Scan for the cell matching the given text and deliver its [X, Y] coordinate at center. 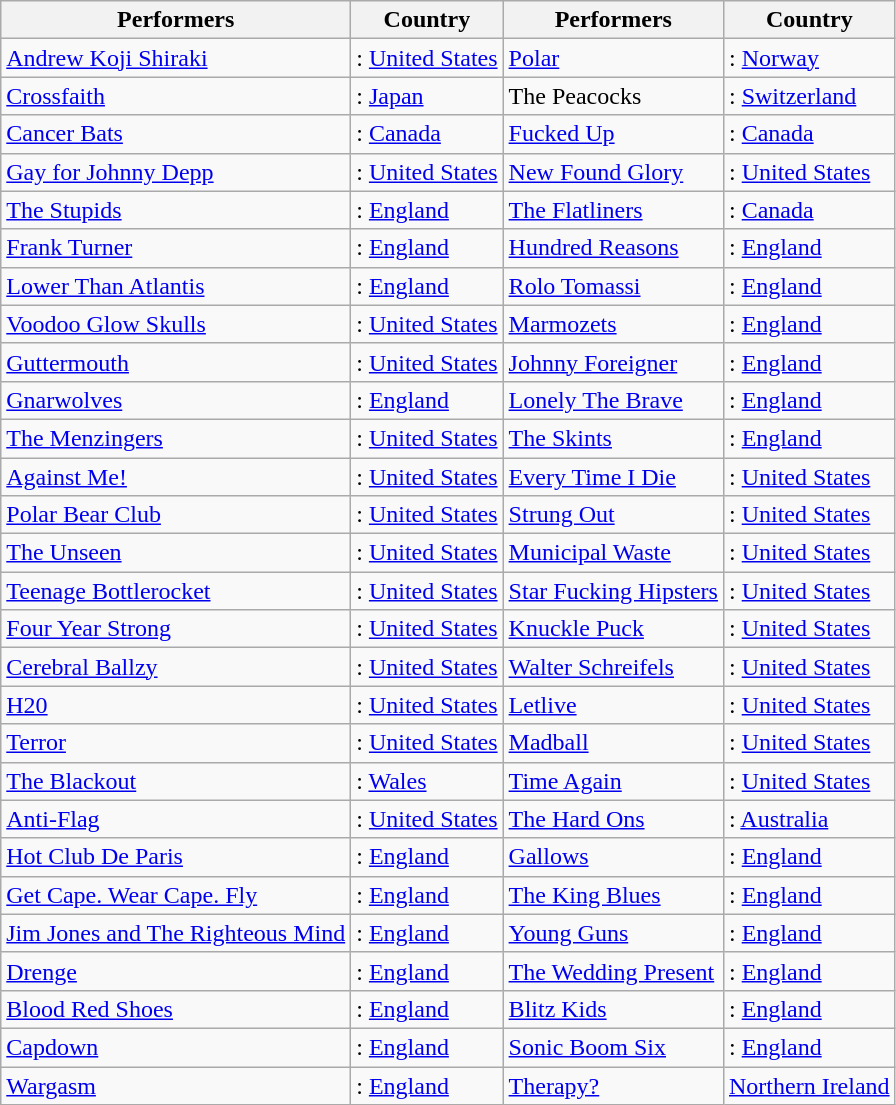
Fucked Up [613, 134]
Knuckle Puck [613, 629]
Sonic Boom Six [613, 1047]
The Hard Ons [613, 819]
: Norway [809, 58]
Johnny Foreigner [613, 362]
Voodoo Glow Skulls [176, 324]
Hot Club De Paris [176, 857]
Get Cape. Wear Cape. Fly [176, 895]
The Skints [613, 438]
Anti-Flag [176, 819]
The Menzingers [176, 438]
H20 [176, 705]
Polar Bear Club [176, 515]
Marmozets [613, 324]
Terror [176, 743]
The Blackout [176, 781]
Against Me! [176, 477]
Star Fucking Hipsters [613, 591]
Cancer Bats [176, 134]
Walter Schreifels [613, 667]
Municipal Waste [613, 553]
Lower Than Atlantis [176, 286]
New Found Glory [613, 172]
The Flatliners [613, 210]
Frank Turner [176, 248]
Letlive [613, 705]
Cerebral Ballzy [176, 667]
Blood Red Shoes [176, 1009]
Therapy? [613, 1085]
Capdown [176, 1047]
Gnarwolves [176, 400]
Wargasm [176, 1085]
Northern Ireland [809, 1085]
Hundred Reasons [613, 248]
Teenage Bottlerocket [176, 591]
: Switzerland [809, 96]
Four Year Strong [176, 629]
Blitz Kids [613, 1009]
Every Time I Die [613, 477]
Guttermouth [176, 362]
Andrew Koji Shiraki [176, 58]
: Wales [427, 781]
Strung Out [613, 515]
Young Guns [613, 933]
The Stupids [176, 210]
Lonely The Brave [613, 400]
Crossfaith [176, 96]
The Peacocks [613, 96]
The Wedding Present [613, 971]
The Unseen [176, 553]
Rolo Tomassi [613, 286]
: Japan [427, 96]
Madball [613, 743]
Jim Jones and The Righteous Mind [176, 933]
Polar [613, 58]
: Australia [809, 819]
Gay for Johnny Depp [176, 172]
Drenge [176, 971]
The King Blues [613, 895]
Gallows [613, 857]
Time Again [613, 781]
